Extract the [X, Y] coordinate from the center of the cell holding the provided text.  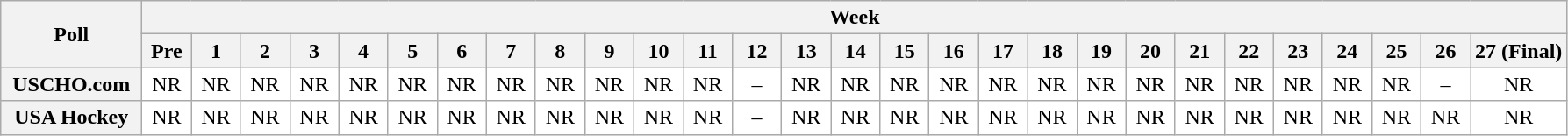
20 [1150, 51]
24 [1347, 51]
25 [1396, 51]
USA Hockey [72, 118]
6 [462, 51]
15 [905, 51]
1 [216, 51]
5 [412, 51]
17 [1003, 51]
Poll [72, 34]
8 [560, 51]
Pre [167, 51]
14 [856, 51]
27 (Final) [1519, 51]
23 [1298, 51]
12 [757, 51]
18 [1052, 51]
3 [314, 51]
21 [1199, 51]
9 [609, 51]
22 [1249, 51]
USCHO.com [72, 84]
19 [1101, 51]
11 [707, 51]
16 [954, 51]
4 [363, 51]
2 [265, 51]
13 [806, 51]
26 [1445, 51]
10 [658, 51]
Week [855, 18]
7 [511, 51]
